Output the [x, y] coordinate of the center of the cell containing the given text.  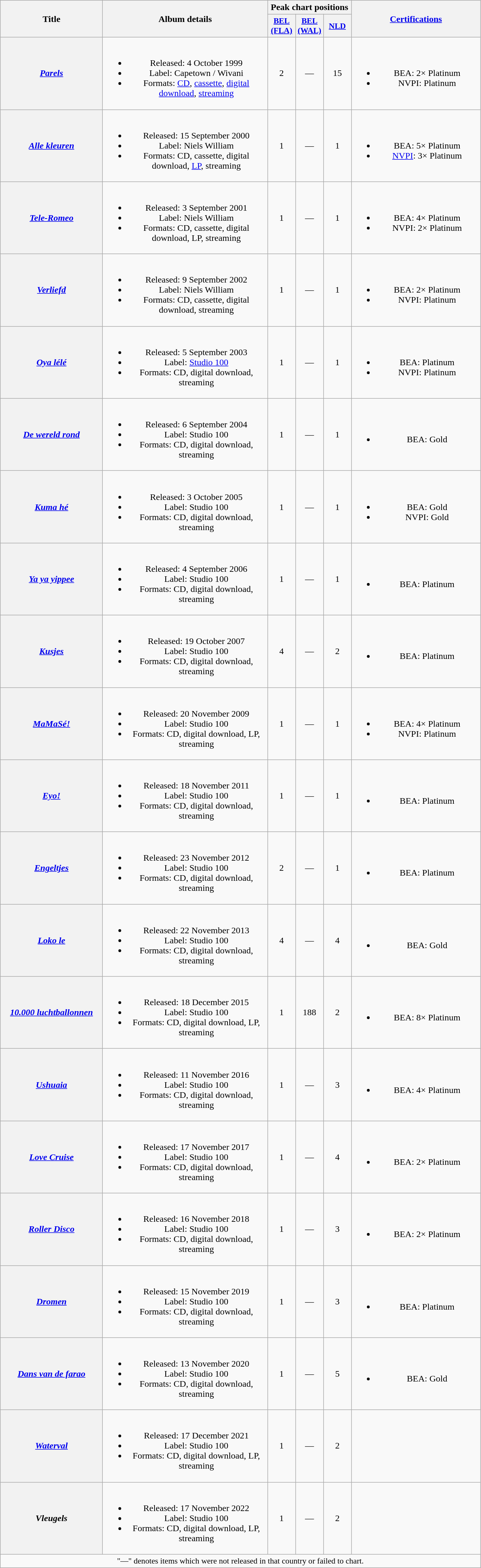
Kusjes [51, 651]
Dromen [51, 1301]
Parels [51, 73]
Alle kleuren [51, 146]
Released: 4 September 2006Label: Studio 100Formats: CD, digital download, streaming [185, 579]
Love Cruise [51, 1157]
Loko le [51, 940]
"—" denotes items which were not released in that country or failed to chart. [241, 1561]
Oya lélé [51, 362]
Released: 13 November 2020Label: Studio 100Formats: CD, digital download, streaming [185, 1374]
Released: 23 November 2012Label: Studio 100Formats: CD, digital download, streaming [185, 868]
Album details [185, 19]
Roller Disco [51, 1229]
NLD [337, 26]
Verliefd [51, 290]
Title [51, 19]
Tele-Romeo [51, 218]
Released: 18 December 2015Label: Studio 100Formats: CD, digital download, LP, streaming [185, 1013]
BEA: 5× PlatinumNVPI: 3× Platinum [416, 146]
BEA: 4× PlatinumNVPI: Platinum [416, 723]
Released: 18 November 2011Label: Studio 100Formats: CD, digital download, streaming [185, 796]
MaMaSé! [51, 723]
BEA: 4× Platinum [416, 1085]
Kuma hé [51, 507]
Released: 19 October 2007Label: Studio 100Formats: CD, digital download, streaming [185, 651]
Engeltjes [51, 868]
Released: 22 November 2013Label: Studio 100Formats: CD, digital download, streaming [185, 940]
Peak chart positions [310, 7]
BEA: 8× Platinum [416, 1013]
Released: 16 November 2018Label: Studio 100Formats: CD, digital download, streaming [185, 1229]
BEA: GoldNVPI: Gold [416, 507]
BEL(FLA) [281, 26]
Released: 17 December 2021Label: Studio 100Formats: CD, digital download, LP, streaming [185, 1446]
Released: 9 September 2002Label: Niels WilliamFormats: CD, cassette, digital download, streaming [185, 290]
10.000 luchtballonnen [51, 1013]
Released: 15 November 2019Label: Studio 100Formats: CD, digital download, streaming [185, 1301]
BEA: 4× PlatinumNVPI: 2× Platinum [416, 218]
Released: 17 November 2022Label: Studio 100Formats: CD, digital download, LP, streaming [185, 1518]
BEL(WAL) [310, 26]
188 [310, 1013]
Eyo! [51, 796]
Released: 3 October 2005Label: Studio 100Formats: CD, digital download, streaming [185, 507]
Dans van de farao [51, 1374]
Released: 3 September 2001Label: Niels WilliamFormats: CD, cassette, digital download, LP, streaming [185, 218]
Released: 5 September 2003Label: Studio 100Formats: CD, digital download, streaming [185, 362]
Certifications [416, 19]
Released: 17 November 2017Label: Studio 100Formats: CD, digital download, streaming [185, 1157]
Ya ya yippee [51, 579]
BEA: PlatinumNVPI: Platinum [416, 362]
Released: 6 September 2004Label: Studio 100Formats: CD, digital download, streaming [185, 434]
Waterval [51, 1446]
De wereld rond [51, 434]
5 [337, 1374]
15 [337, 73]
Ushuaia [51, 1085]
Released: 4 October 1999Label: Capetown / WivaniFormats: CD, cassette, digital download, streaming [185, 73]
Released: 20 November 2009Label: Studio 100Formats: CD, digital download, LP, streaming [185, 723]
Released: 11 November 2016Label: Studio 100Formats: CD, digital download, streaming [185, 1085]
Released: 15 September 2000Label: Niels WilliamFormats: CD, cassette, digital download, LP, streaming [185, 146]
Vleugels [51, 1518]
